Provide the [x, y] coordinate of the cell's center where the given text is located.  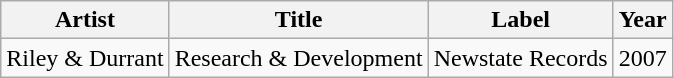
Year [642, 20]
Newstate Records [520, 58]
Artist [85, 20]
Riley & Durrant [85, 58]
Title [298, 20]
2007 [642, 58]
Research & Development [298, 58]
Label [520, 20]
